Output the [X, Y] coordinate of the center of the cell containing the given text.  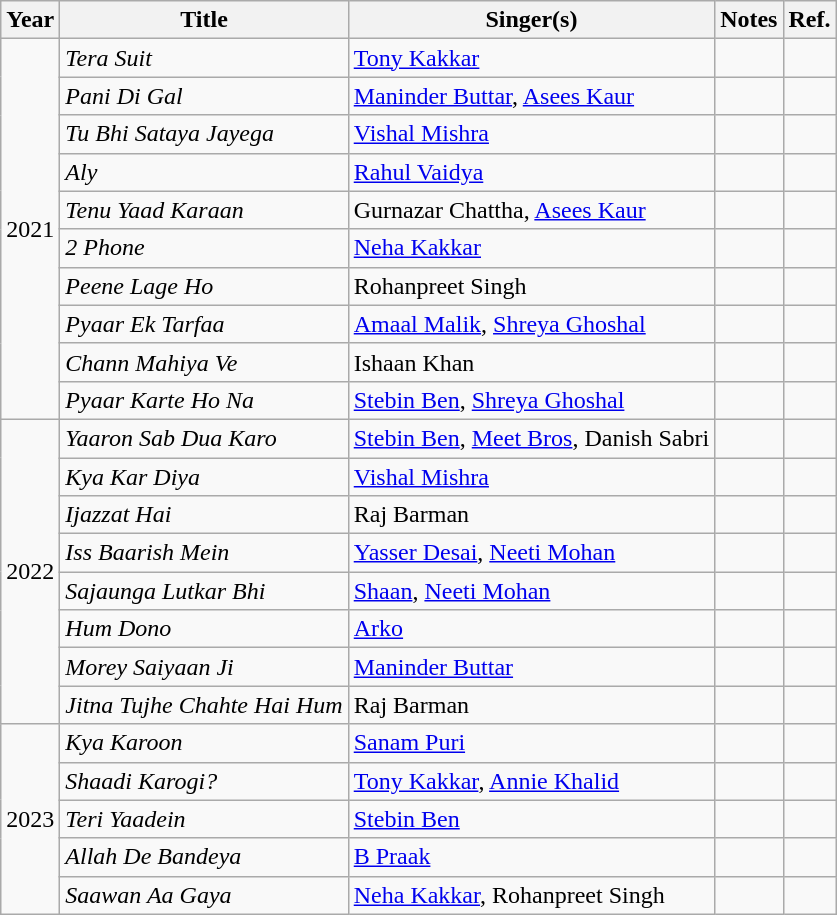
Tony Kakkar, Annie Khalid [531, 781]
Rohanpreet Singh [531, 286]
Title [204, 20]
Shaadi Karogi? [204, 781]
Sajaunga Lutkar Bhi [204, 591]
Notes [749, 20]
Neha Kakkar [531, 248]
Pyaar Ek Tarfaa [204, 324]
Chann Mahiya Ve [204, 362]
B Praak [531, 857]
Peene Lage Ho [204, 286]
Tenu Yaad Karaan [204, 210]
Ref. [810, 20]
Jitna Tujhe Chahte Hai Hum [204, 705]
Yasser Desai, Neeti Mohan [531, 553]
Sanam Puri [531, 743]
Morey Saiyaan Ji [204, 667]
2023 [30, 819]
Amaal Malik, Shreya Ghoshal [531, 324]
Pyaar Karte Ho Na [204, 400]
Ishaan Khan [531, 362]
2021 [30, 230]
Pani Di Gal [204, 96]
Stebin Ben, Shreya Ghoshal [531, 400]
Arko [531, 629]
2022 [30, 571]
Yaaron Sab Dua Karo [204, 438]
Maninder Buttar, Asees Kaur [531, 96]
Tony Kakkar [531, 58]
Saawan Aa Gaya [204, 895]
Year [30, 20]
Singer(s) [531, 20]
Shaan, Neeti Mohan [531, 591]
Aly [204, 172]
Tera Suit [204, 58]
Iss Baarish Mein [204, 553]
Allah De Bandeya [204, 857]
Gurnazar Chattha, Asees Kaur [531, 210]
Tu Bhi Sataya Jayega [204, 134]
Rahul Vaidya [531, 172]
2 Phone [204, 248]
Stebin Ben, Meet Bros, Danish Sabri [531, 438]
Stebin Ben [531, 819]
Teri Yaadein [204, 819]
Kya Kar Diya [204, 477]
Maninder Buttar [531, 667]
Kya Karoon [204, 743]
Neha Kakkar, Rohanpreet Singh [531, 895]
Ijazzat Hai [204, 515]
Hum Dono [204, 629]
